Find where the given text appears and provide that cell's center as [X, Y] coordinate. 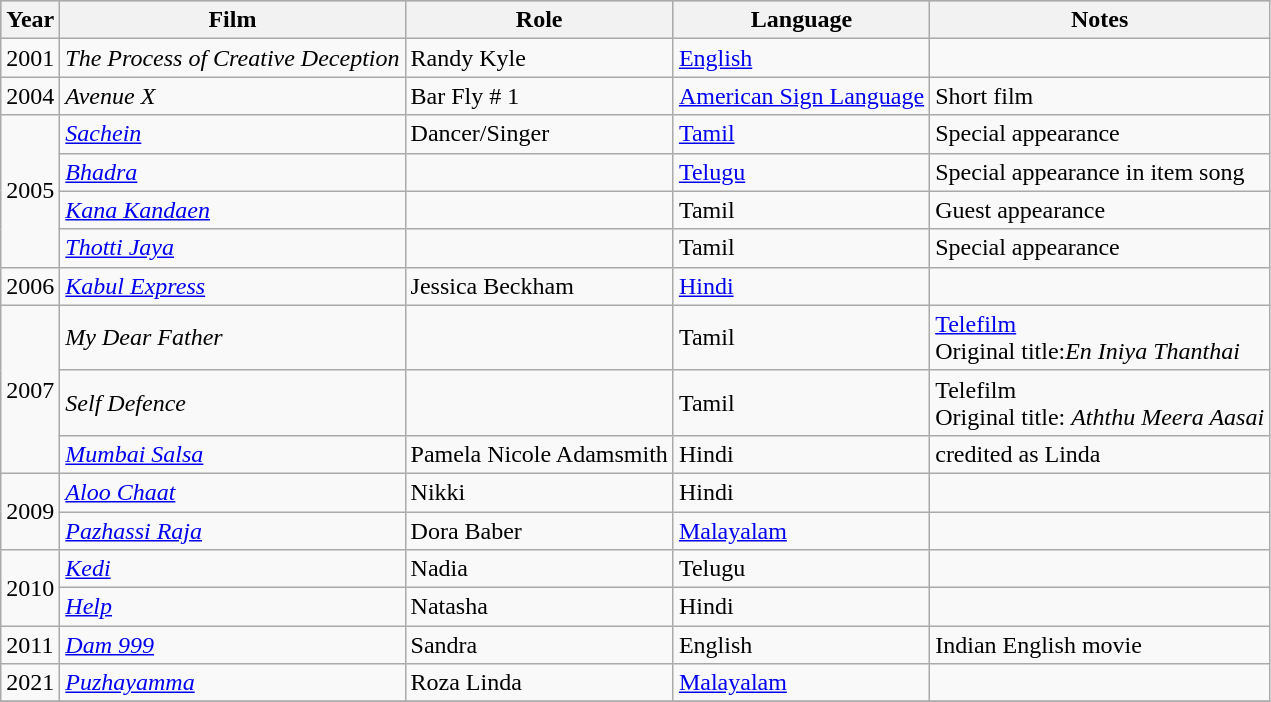
Sandra [539, 645]
Year [30, 20]
Jessica Beckham [539, 286]
Role [539, 20]
Pazhassi Raja [232, 531]
Dora Baber [539, 531]
Help [232, 607]
Guest appearance [1100, 210]
Bar Fly # 1 [539, 96]
Kabul Express [232, 286]
2001 [30, 58]
Self Defence [232, 402]
Short film [1100, 96]
2021 [30, 683]
Bhadra [232, 172]
credited as Linda [1100, 454]
TelefilmOriginal title: Aththu Meera Aasai [1100, 402]
Dam 999 [232, 645]
The Process of Creative Deception [232, 58]
2009 [30, 511]
Notes [1100, 20]
Kana Kandaen [232, 210]
TelefilmOriginal title:En Iniya Thanthai [1100, 338]
My Dear Father [232, 338]
Nadia [539, 569]
Kedi [232, 569]
Film [232, 20]
Special appearance in item song [1100, 172]
2007 [30, 389]
2005 [30, 191]
Avenue X [232, 96]
Aloo Chaat [232, 492]
Puzhayamma [232, 683]
2011 [30, 645]
Randy Kyle [539, 58]
Nikki [539, 492]
Pamela Nicole Adamsmith [539, 454]
Natasha [539, 607]
2010 [30, 588]
2006 [30, 286]
Thotti Jaya [232, 248]
American Sign Language [801, 96]
2004 [30, 96]
Dancer/Singer [539, 134]
Roza Linda [539, 683]
Sachein [232, 134]
Language [801, 20]
Mumbai Salsa [232, 454]
Indian English movie [1100, 645]
